Determine the [X, Y] coordinate at the center of the cell enclosing the given text.  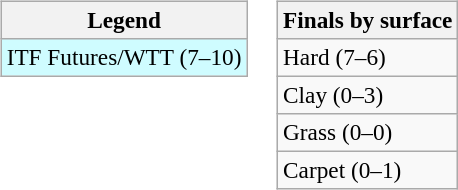
Grass (0–0) [368, 133]
Legend [124, 20]
Hard (7–6) [368, 57]
Clay (0–3) [368, 95]
Carpet (0–1) [368, 171]
Finals by surface [368, 20]
ITF Futures/WTT (7–10) [124, 57]
